Detect which cell encompasses the target text, then output its [X, Y] center coordinate. 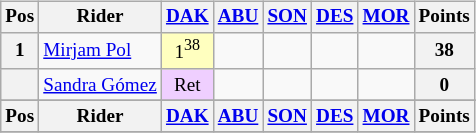
Ret [187, 85]
Sandra Gómez [100, 85]
0 [444, 85]
138 [187, 52]
1 [20, 52]
Mirjam Pol [100, 52]
38 [444, 52]
